Find where the given text appears and provide that cell's center as [X, Y] coordinate. 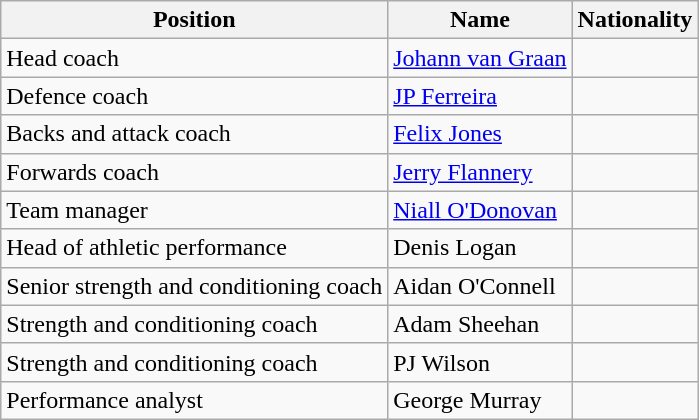
Aidan O'Connell [480, 286]
Backs and attack coach [194, 134]
Johann van Graan [480, 58]
Adam Sheehan [480, 324]
Felix Jones [480, 134]
Defence coach [194, 96]
PJ Wilson [480, 362]
Name [480, 20]
Jerry Flannery [480, 172]
Performance analyst [194, 400]
Head of athletic performance [194, 248]
Team manager [194, 210]
Position [194, 20]
Forwards coach [194, 172]
Niall O'Donovan [480, 210]
Denis Logan [480, 248]
Head coach [194, 58]
George Murray [480, 400]
Nationality [635, 20]
Senior strength and conditioning coach [194, 286]
JP Ferreira [480, 96]
